Search for the cell housing the specified text and yield its [x, y] center coordinate. 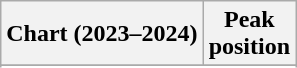
Chart (2023–2024) [102, 34]
Peakposition [249, 34]
